From the cell containing the given text, extract its center point as [x, y] coordinate. 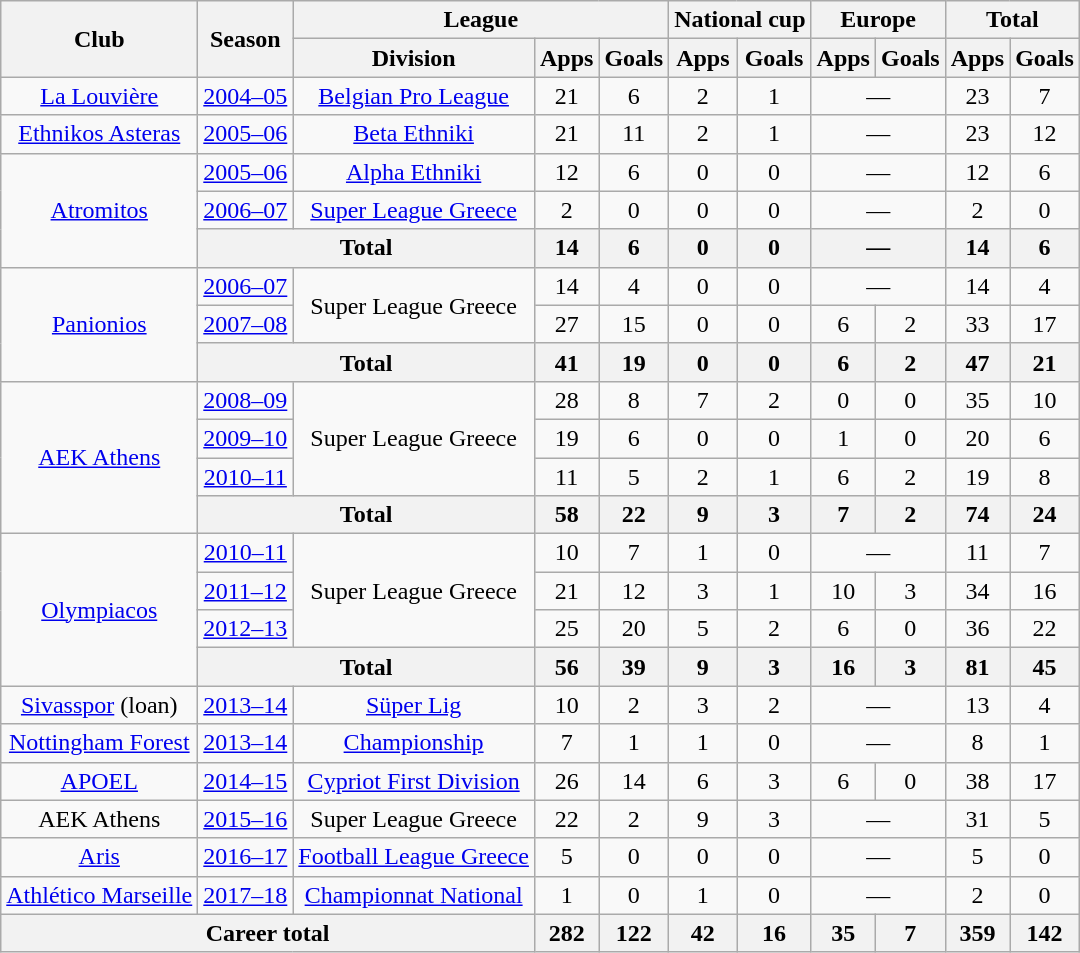
Championship [414, 743]
2009–10 [246, 438]
15 [634, 324]
2012–13 [246, 629]
2014–15 [246, 781]
APOEL [100, 781]
58 [566, 515]
31 [977, 819]
359 [977, 933]
36 [977, 629]
2015–16 [246, 819]
39 [634, 667]
Club [100, 39]
Career total [268, 933]
26 [566, 781]
Sivasspor (loan) [100, 705]
27 [566, 324]
47 [977, 362]
Division [414, 58]
Europe [878, 20]
Athlético Marseille [100, 895]
Beta Ethniki [414, 134]
Olympiacos [100, 610]
42 [703, 933]
81 [977, 667]
La Louvière [100, 96]
2016–17 [246, 857]
League [481, 20]
Nottingham Forest [100, 743]
38 [977, 781]
Ethnikos Asteras [100, 134]
45 [1045, 667]
74 [977, 515]
Cypriot First Division [414, 781]
Football League Greece [414, 857]
National cup [740, 20]
34 [977, 591]
2004–05 [246, 96]
Belgian Pro League [414, 96]
2007–08 [246, 324]
142 [1045, 933]
2008–09 [246, 400]
33 [977, 324]
56 [566, 667]
Panionios [100, 324]
Season [246, 39]
Atromitos [100, 210]
282 [566, 933]
28 [566, 400]
41 [566, 362]
Alpha Ethniki [414, 172]
2011–12 [246, 591]
2017–18 [246, 895]
122 [634, 933]
Aris [100, 857]
25 [566, 629]
13 [977, 705]
Championnat National [414, 895]
Süper Lig [414, 705]
24 [1045, 515]
